Return [x, y] of the center of cell containing provided text 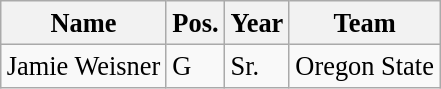
Year [258, 22]
Jamie Weisner [84, 66]
Name [84, 22]
Sr. [258, 66]
Team [364, 22]
Oregon State [364, 66]
Pos. [195, 22]
G [195, 66]
